Return the (x, y) coordinate for the center point of the cell that contains the specified text.  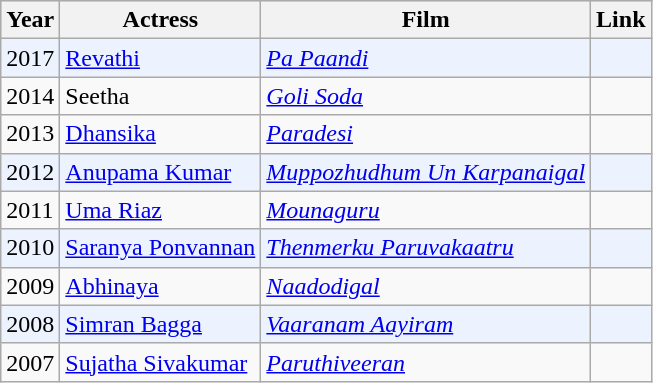
2009 (30, 286)
Abhinaya (160, 286)
Actress (160, 20)
Vaaranam Aayiram (426, 324)
Saranya Ponvannan (160, 248)
Goli Soda (426, 96)
2012 (30, 172)
Dhansika (160, 134)
Simran Bagga (160, 324)
Muppozhudhum Un Karpanaigal (426, 172)
Sujatha Sivakumar (160, 362)
Year (30, 20)
Thenmerku Paruvakaatru (426, 248)
Film (426, 20)
2017 (30, 58)
Anupama Kumar (160, 172)
2013 (30, 134)
Link (621, 20)
Paruthiveeran (426, 362)
2008 (30, 324)
Mounaguru (426, 210)
2014 (30, 96)
Seetha (160, 96)
Naadodigal (426, 286)
Uma Riaz (160, 210)
Revathi (160, 58)
2010 (30, 248)
Paradesi (426, 134)
2007 (30, 362)
Pa Paandi (426, 58)
2011 (30, 210)
